Scan for the cell matching the given text and deliver its (X, Y) coordinate at center. 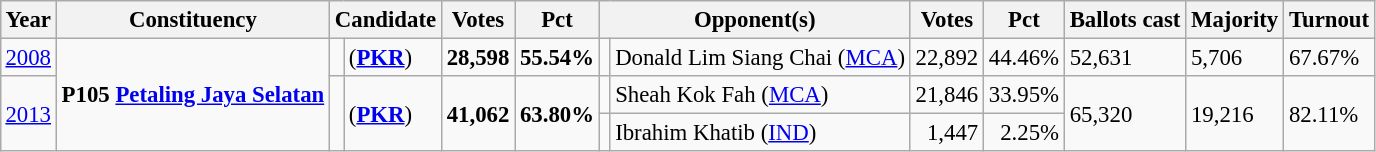
Year (28, 20)
19,216 (1235, 114)
Ballots cast (1124, 20)
2008 (28, 57)
82.11% (1330, 114)
67.67% (1330, 57)
65,320 (1124, 114)
1,447 (946, 133)
Constituency (192, 20)
2.25% (1024, 133)
63.80% (558, 114)
22,892 (946, 57)
Donald Lim Siang Chai (MCA) (760, 57)
Ibrahim Khatib (IND) (760, 133)
21,846 (946, 95)
5,706 (1235, 57)
Opponent(s) (754, 20)
Majority (1235, 20)
Sheah Kok Fah (MCA) (760, 95)
41,062 (478, 114)
55.54% (558, 57)
52,631 (1124, 57)
Turnout (1330, 20)
33.95% (1024, 95)
28,598 (478, 57)
P105 Petaling Jaya Selatan (192, 94)
44.46% (1024, 57)
Candidate (386, 20)
2013 (28, 114)
